Capture the cell that displays the provided text and extract its [X, Y] central coordinate. 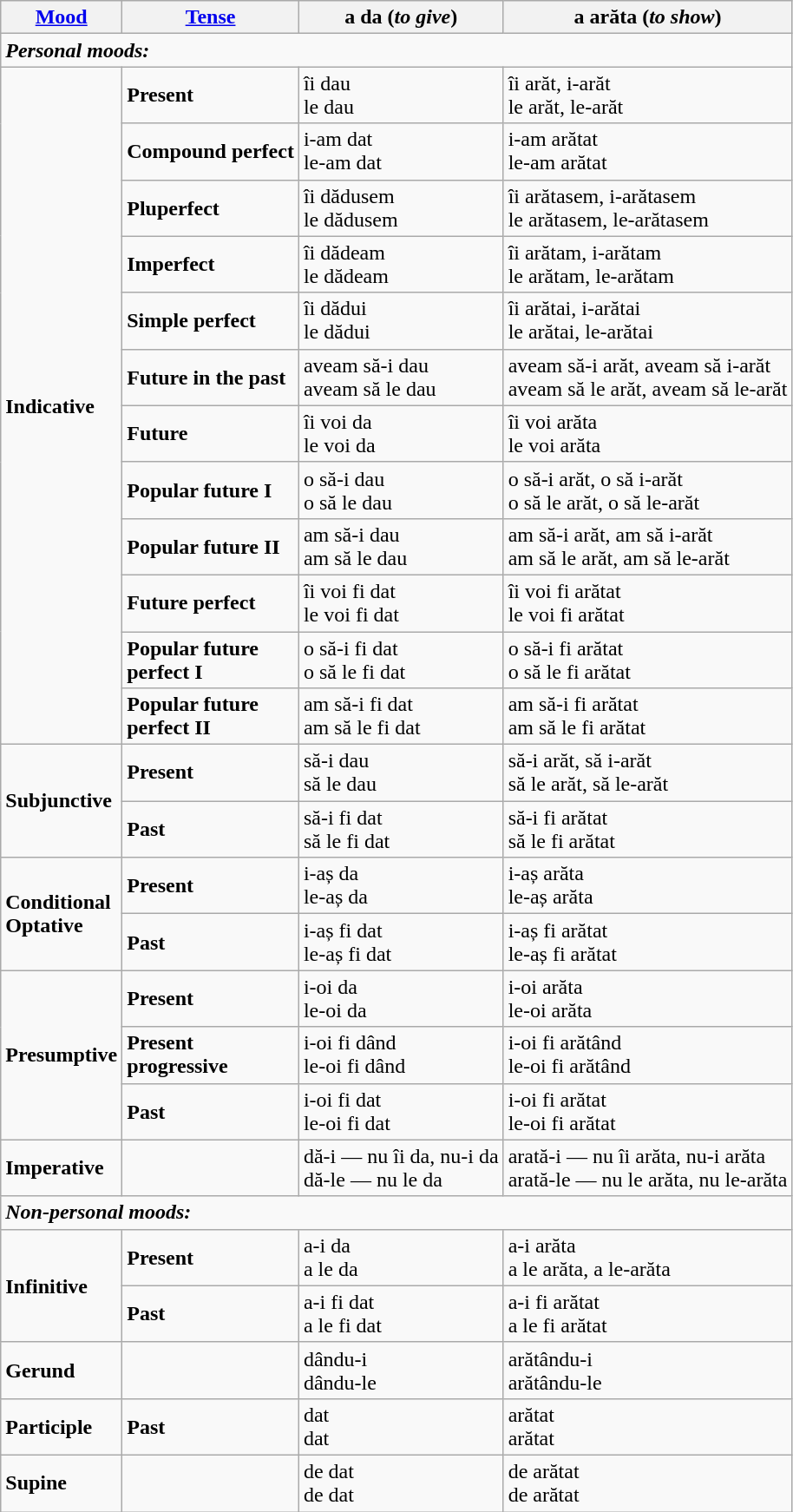
să-i dausă le dau [401, 772]
îi dăduile dădui [401, 321]
o să-i fi arătato să le fi arătat [647, 660]
ConditionalOptative [62, 914]
de datde dat [401, 1482]
Imperative [62, 1168]
i-am arătatle-am arătat [647, 151]
Indicative [62, 406]
Infinitive [62, 1285]
Presentprogressive [211, 1055]
am să-i fi datam să le fi dat [401, 717]
Popular futureperfect I [211, 660]
îi dădusemle dădusem [401, 208]
i-aș dale-aș da [401, 885]
Pluperfect [211, 208]
arată-i — nu îi arăta, nu-i arătaarată-le — nu le arăta, nu le-arăta [647, 1168]
Popular futureperfect II [211, 717]
Popular future II [211, 547]
am să-i dauam să le dau [401, 547]
Personal moods: [396, 50]
a-i fi arătata le fi arătat [647, 1314]
i-oi fi datle-oi fi dat [401, 1111]
am să-i arăt, am să i-arătam să le arăt, am să le-arăt [647, 547]
îi voi fi datle voi fi dat [401, 602]
îi voi fi arătatle voi fi arătat [647, 602]
a arăta (to show) [647, 17]
îi voi arătale voi arăta [647, 434]
îi daule dau [401, 95]
Gerund [62, 1370]
i-oi dale-oi da [401, 998]
Supine [62, 1482]
Presumptive [62, 1055]
datdat [401, 1427]
să-i fi arătatsă le fi arătat [647, 830]
de arătatde arătat [647, 1482]
a-i daa le da [401, 1257]
Imperfect [211, 264]
să-i arăt, să i-arătsă le arăt, să le-arăt [647, 772]
Future [211, 434]
îi dădeamle dădeam [401, 264]
i-oi arătale-oi arăta [647, 998]
Compound perfect [211, 151]
i-oi fi arătatle-oi fi arătat [647, 1111]
o să-i arăt, o să i-arăto să le arăt, o să le-arăt [647, 490]
Popular future I [211, 490]
i-aș fi datle-aș fi dat [401, 943]
am să-i fi arătatam să le fi arătat [647, 717]
o să-i dauo să le dau [401, 490]
Non-personal moods: [396, 1213]
îi arătai, i-arătaile arătai, le-arătai [647, 321]
să-i fi datsă le fi dat [401, 830]
arătatarătat [647, 1427]
îi arăt, i-arătle arăt, le-arăt [647, 95]
i-aș fi arătatle-aș fi arătat [647, 943]
îi arătam, i-arătamle arătam, le-arătam [647, 264]
îi arătasem, i-arătasemle arătasem, le-arătasem [647, 208]
Future perfect [211, 602]
Tense [211, 17]
îi voi dale voi da [401, 434]
aveam să-i arăt, aveam să i-arătaveam să le arăt, aveam să le-arăt [647, 377]
Subjunctive [62, 801]
Participle [62, 1427]
i-am datle-am dat [401, 151]
i-aș arătale-aș arăta [647, 885]
Simple perfect [211, 321]
a-i fi data le fi dat [401, 1314]
aveam să-i dauaveam să le dau [401, 377]
i-oi fi arătândle-oi fi arătând [647, 1055]
a da (to give) [401, 17]
arătându-iarătându-le [647, 1370]
Future in the past [211, 377]
a-i arătaa le arăta, a le-arăta [647, 1257]
Mood [62, 17]
i-oi fi dândle-oi fi dând [401, 1055]
dându-idându-le [401, 1370]
dă-i — nu îi da, nu-i dadă-le — nu le da [401, 1168]
o să-i fi dato să le fi dat [401, 660]
